Return the (X, Y) coordinate for the center point of the cell that contains the specified text.  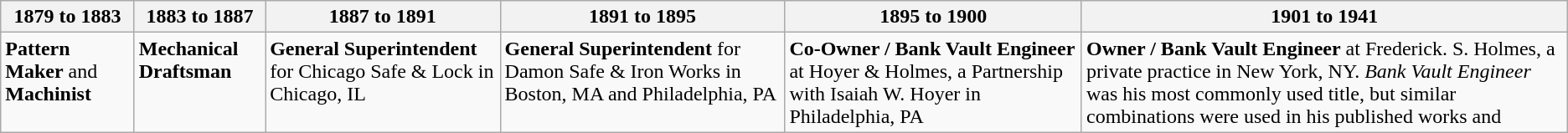
General Superintendent for Chicago Safe & Lock in Chicago, IL (383, 82)
1883 to 1887 (199, 17)
Co-Owner / Bank Vault Engineer at Hoyer & Holmes, a Partnership with Isaiah W. Hoyer in Philadelphia, PA (933, 82)
1887 to 1891 (383, 17)
Pattern Maker and Machinist (67, 82)
General Superintendent for Damon Safe & Iron Works in Boston, MA and Philadelphia, PA (642, 82)
Mechanical Draftsman (199, 82)
1879 to 1883 (67, 17)
1901 to 1941 (1324, 17)
1895 to 1900 (933, 17)
1891 to 1895 (642, 17)
